Capture the cell that displays the provided text and extract its [x, y] central coordinate. 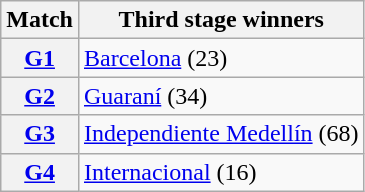
G1 [40, 58]
G3 [40, 134]
G2 [40, 96]
Third stage winners [221, 20]
Independiente Medellín (68) [221, 134]
G4 [40, 172]
Barcelona (23) [221, 58]
Guaraní (34) [221, 96]
Match [40, 20]
Internacional (16) [221, 172]
